Return (x, y) of the center of cell containing provided text 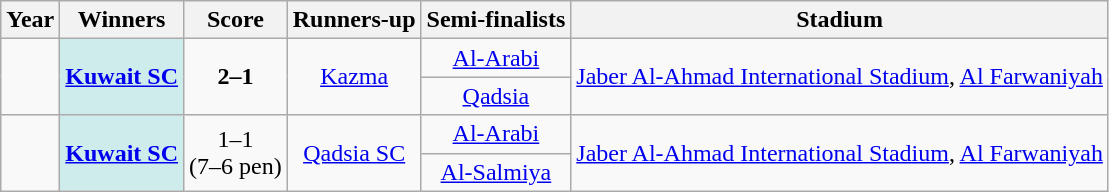
Score (236, 20)
2–1 (236, 77)
Winners (122, 20)
Kazma (354, 77)
Stadium (840, 20)
1–1 (7–6 pen) (236, 153)
Runners-up (354, 20)
Year (30, 20)
Al-Salmiya (496, 172)
Qadsia SC (354, 153)
Qadsia (496, 96)
Semi-finalists (496, 20)
